Search for the cell housing the specified text and yield its (x, y) center coordinate. 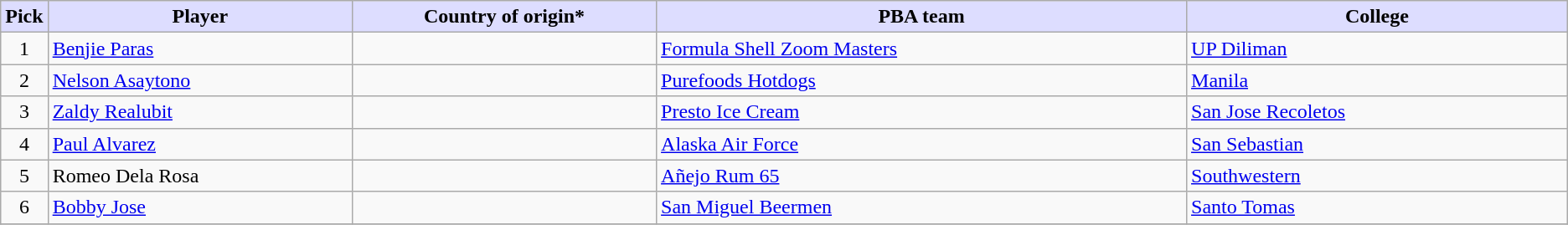
San Miguel Beermen (921, 207)
4 (24, 144)
Nelson Asaytono (199, 80)
PBA team (921, 17)
Bobby Jose (199, 207)
Country of origin* (504, 17)
College (1377, 17)
3 (24, 112)
Formula Shell Zoom Masters (921, 49)
Alaska Air Force (921, 144)
Presto Ice Cream (921, 112)
San Sebastian (1377, 144)
Paul Alvarez (199, 144)
Pick (24, 17)
Zaldy Realubit (199, 112)
1 (24, 49)
5 (24, 176)
Añejo Rum 65 (921, 176)
Romeo Dela Rosa (199, 176)
Benjie Paras (199, 49)
San Jose Recoletos (1377, 112)
Player (199, 17)
6 (24, 207)
2 (24, 80)
Manila (1377, 80)
Purefoods Hotdogs (921, 80)
Southwestern (1377, 176)
Santo Tomas (1377, 207)
UP Diliman (1377, 49)
